Determine the [x, y] coordinate at the center of the cell enclosing the given text.  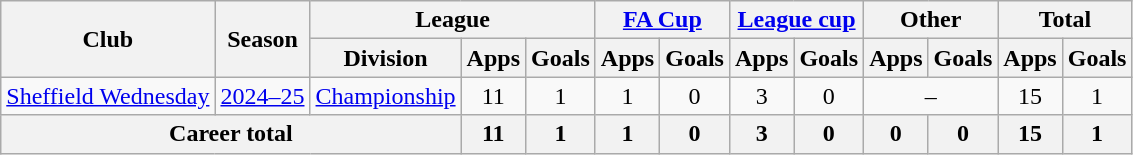
– [931, 96]
Club [108, 39]
Total [1065, 20]
FA Cup [662, 20]
Division [386, 58]
League [452, 20]
League cup [796, 20]
Other [931, 20]
2024–25 [262, 96]
Championship [386, 96]
Season [262, 39]
Career total [231, 134]
Sheffield Wednesday [108, 96]
